Capture the cell that displays the provided text and extract its (x, y) central coordinate. 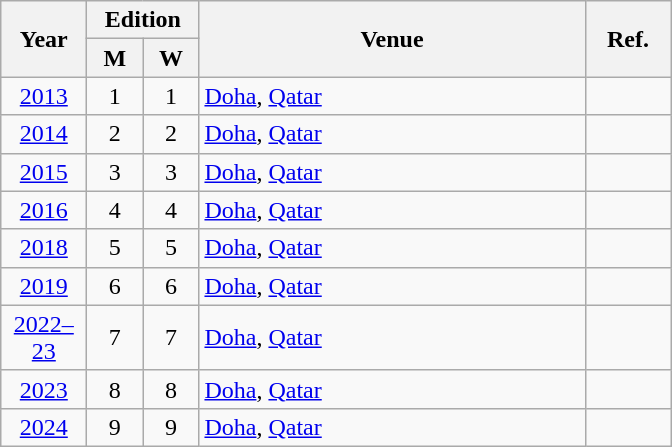
2013 (44, 96)
Year (44, 39)
Ref. (628, 39)
2022–23 (44, 338)
2023 (44, 389)
2018 (44, 248)
Edition (143, 20)
2019 (44, 286)
2016 (44, 210)
2024 (44, 427)
2015 (44, 172)
W (171, 58)
M (115, 58)
2014 (44, 134)
Venue (392, 39)
